Output the (X, Y) coordinate of the center of the cell containing the given text.  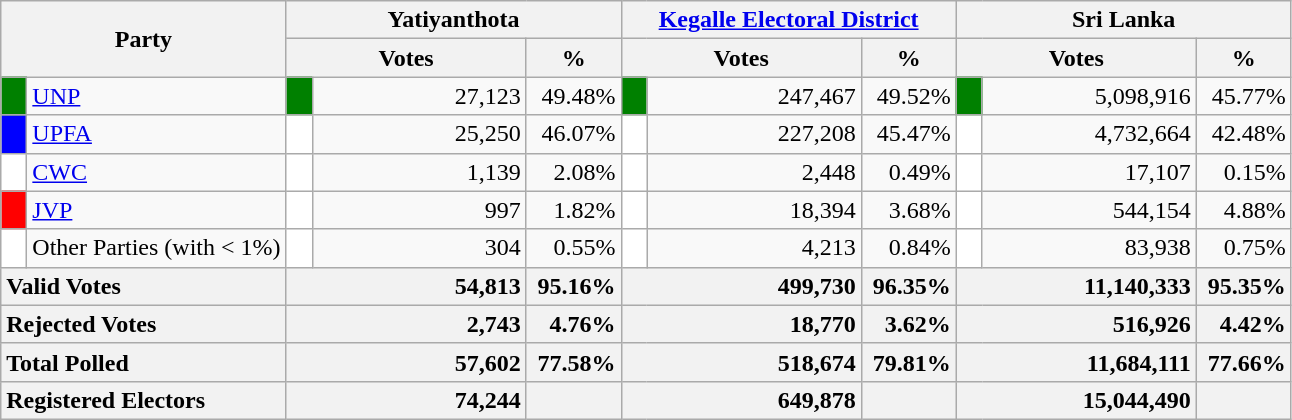
1.82% (574, 210)
2,743 (406, 324)
96.35% (908, 286)
Party (144, 39)
Yatiyanthota (454, 20)
77.66% (1244, 362)
2,448 (754, 172)
997 (419, 210)
Valid Votes (144, 286)
247,467 (754, 96)
25,250 (419, 134)
0.84% (908, 248)
227,208 (754, 134)
649,878 (741, 400)
2.08% (574, 172)
45.77% (1244, 96)
18,394 (754, 210)
17,107 (1089, 172)
CWC (156, 172)
45.47% (908, 134)
3.62% (908, 324)
0.49% (908, 172)
18,770 (741, 324)
46.07% (574, 134)
57,602 (406, 362)
49.48% (574, 96)
11,684,111 (1076, 362)
27,123 (419, 96)
11,140,333 (1076, 286)
4,732,664 (1089, 134)
Registered Electors (144, 400)
JVP (156, 210)
Sri Lanka (1124, 20)
95.35% (1244, 286)
4.88% (1244, 210)
74,244 (406, 400)
304 (419, 248)
95.16% (574, 286)
4.76% (574, 324)
499,730 (741, 286)
4,213 (754, 248)
5,098,916 (1089, 96)
77.58% (574, 362)
1,139 (419, 172)
83,938 (1089, 248)
Other Parties (with < 1%) (156, 248)
544,154 (1089, 210)
0.55% (574, 248)
3.68% (908, 210)
54,813 (406, 286)
Total Polled (144, 362)
0.75% (1244, 248)
Rejected Votes (144, 324)
UNP (156, 96)
42.48% (1244, 134)
UPFA (156, 134)
4.42% (1244, 324)
49.52% (908, 96)
Kegalle Electoral District (788, 20)
0.15% (1244, 172)
518,674 (741, 362)
79.81% (908, 362)
15,044,490 (1076, 400)
516,926 (1076, 324)
